Provide the (x, y) coordinate of the cell's center where the given text is located.  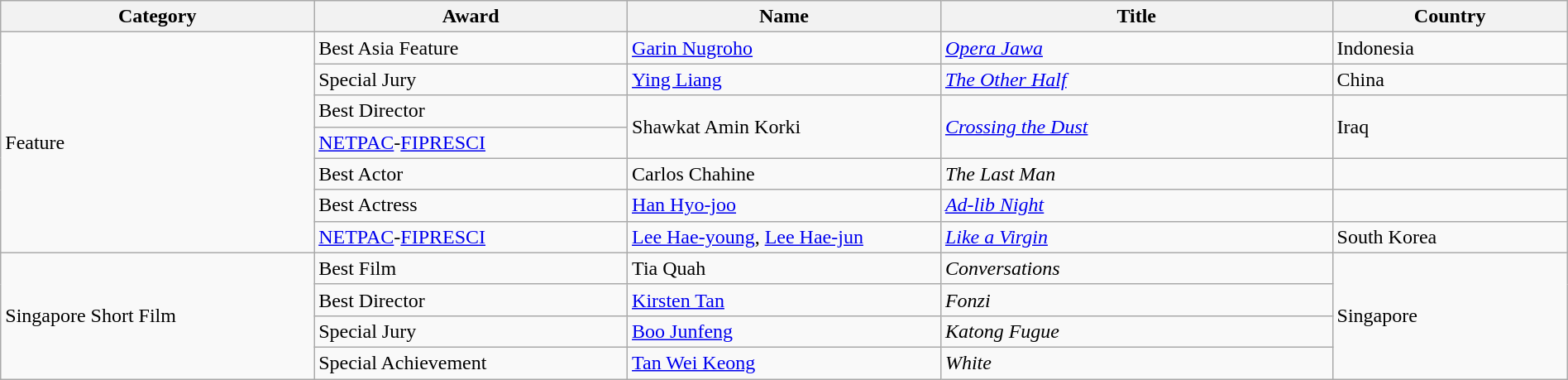
The Other Half (1136, 79)
Category (157, 17)
Special Achievement (471, 363)
Han Hyo-joo (784, 205)
Kirsten Tan (784, 300)
Opera Jawa (1136, 48)
Ad-lib Night (1136, 205)
Best Actor (471, 174)
Carlos Chahine (784, 174)
South Korea (1450, 237)
Best Film (471, 268)
Tia Quah (784, 268)
Shawkat Amin Korki (784, 127)
Lee Hae-young, Lee Hae-jun (784, 237)
Crossing the Dust (1136, 127)
Country (1450, 17)
Fonzi (1136, 300)
Singapore (1450, 315)
The Last Man (1136, 174)
Best Asia Feature (471, 48)
Singapore Short Film (157, 315)
Tan Wei Keong (784, 363)
Title (1136, 17)
Iraq (1450, 127)
White (1136, 363)
China (1450, 79)
Like a Virgin (1136, 237)
Katong Fugue (1136, 331)
Boo Junfeng (784, 331)
Name (784, 17)
Ying Liang (784, 79)
Feature (157, 142)
Garin Nugroho (784, 48)
Award (471, 17)
Indonesia (1450, 48)
Best Actress (471, 205)
Conversations (1136, 268)
